Identify which cell holds the provided text, then report its (X, Y) central coordinate. 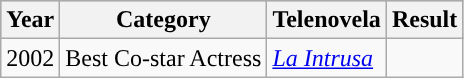
Result (424, 20)
Best Co-star Actress (164, 58)
Telenovela (327, 20)
Year (30, 20)
2002 (30, 58)
Category (164, 20)
La Intrusa (327, 58)
